Locate the cell with the specified text and output its [x, y] center coordinate. 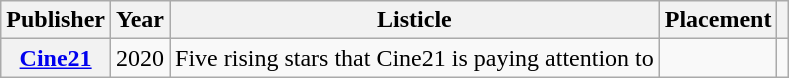
Five rising stars that Cine21 is paying attention to [415, 58]
Year [140, 20]
Placement [718, 20]
Listicle [415, 20]
Cine21 [56, 58]
2020 [140, 58]
Publisher [56, 20]
